Return (X, Y) of the center of cell containing provided text 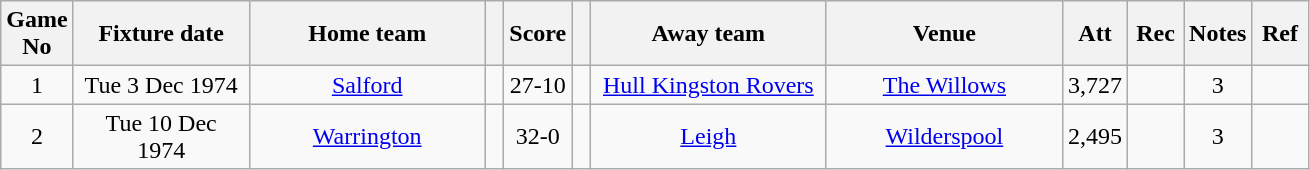
Score (538, 34)
1 (37, 85)
Rec (1156, 34)
Ref (1280, 34)
Venue (944, 34)
Fixture date (161, 34)
Salford (367, 85)
Warrington (367, 136)
Away team (708, 34)
Att (1094, 34)
Home team (367, 34)
Hull Kingston Rovers (708, 85)
Notes (1218, 34)
Tue 3 Dec 1974 (161, 85)
The Willows (944, 85)
Leigh (708, 136)
Tue 10 Dec 1974 (161, 136)
27-10 (538, 85)
2 (37, 136)
3,727 (1094, 85)
Wilderspool (944, 136)
Game No (37, 34)
32-0 (538, 136)
2,495 (1094, 136)
